Find where the given text appears and provide that cell's center as [x, y] coordinate. 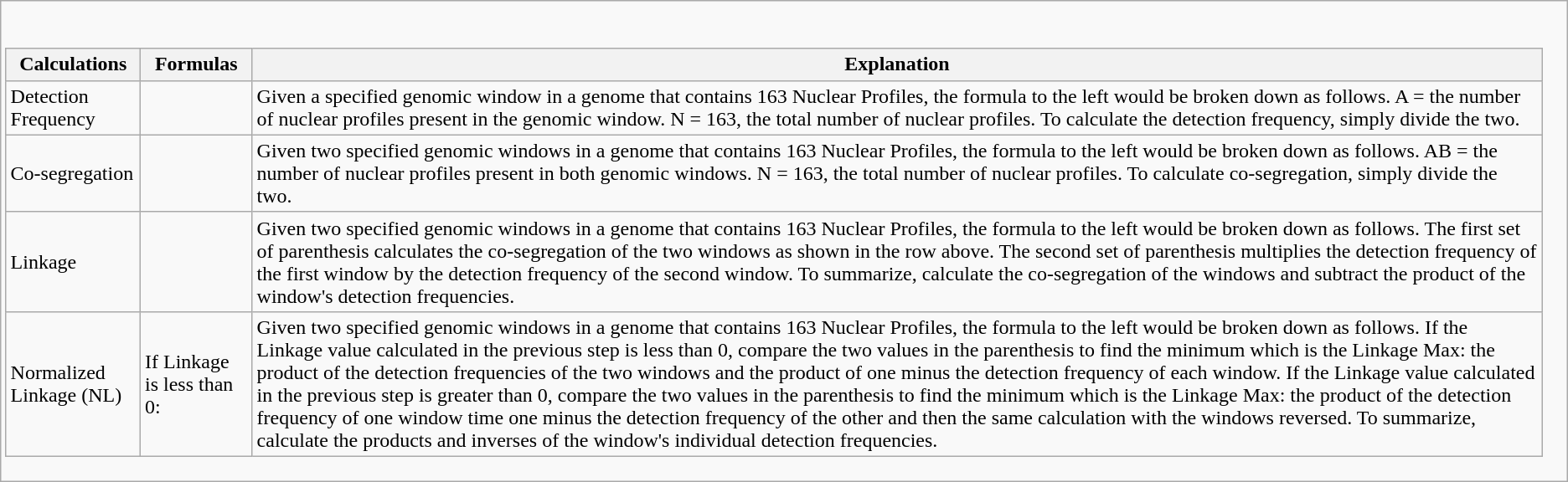
If Linkage is less than 0: [197, 383]
Normalized Linkage (NL) [73, 383]
Linkage [73, 261]
Detection Frequency [73, 107]
Calculations [73, 64]
Formulas [197, 64]
Co-segregation [73, 173]
Explanation [897, 64]
